Output the (x, y) coordinate of the center of the cell containing the given text.  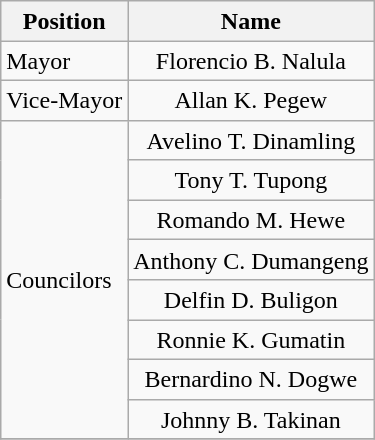
Anthony C. Dumangeng (251, 260)
Bernardino N. Dogwe (251, 379)
Tony T. Tupong (251, 180)
Mayor (64, 61)
Johnny B. Takinan (251, 419)
Position (64, 21)
Florencio B. Nalula (251, 61)
Romando M. Hewe (251, 220)
Name (251, 21)
Councilors (64, 280)
Avelino T. Dinamling (251, 140)
Delfin D. Buligon (251, 300)
Ronnie K. Gumatin (251, 340)
Allan K. Pegew (251, 100)
Vice-Mayor (64, 100)
